Locate the cell with the specified text and output its (X, Y) center coordinate. 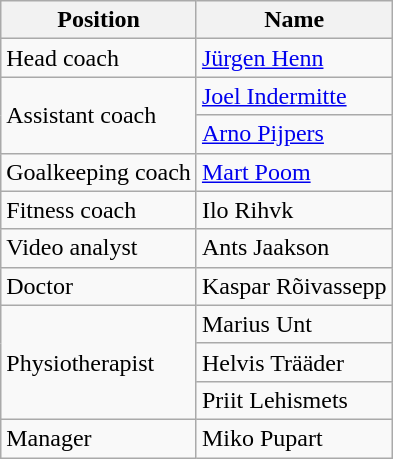
Marius Unt (294, 324)
Ilo Rihvk (294, 210)
Arno Pijpers (294, 134)
Ants Jaakson (294, 248)
Video analyst (99, 248)
Jürgen Henn (294, 58)
Mart Poom (294, 172)
Kaspar Rõivassepp (294, 286)
Name (294, 20)
Miko Pupart (294, 438)
Physiotherapist (99, 362)
Fitness coach (99, 210)
Helvis Trääder (294, 362)
Assistant coach (99, 115)
Head coach (99, 58)
Position (99, 20)
Priit Lehismets (294, 400)
Manager (99, 438)
Joel Indermitte (294, 96)
Doctor (99, 286)
Goalkeeping coach (99, 172)
